Identify which cell holds the provided text, then report its [X, Y] central coordinate. 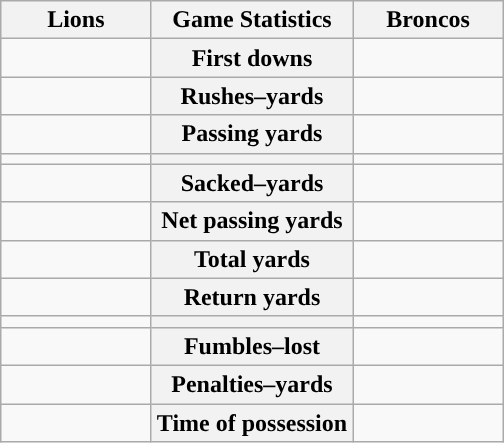
Lions [76, 20]
Game Statistics [252, 20]
Broncos [428, 20]
Return yards [252, 297]
Net passing yards [252, 221]
Rushes–yards [252, 96]
First downs [252, 58]
Time of possession [252, 423]
Passing yards [252, 134]
Sacked–yards [252, 183]
Fumbles–lost [252, 346]
Total yards [252, 259]
Penalties–yards [252, 384]
